Provide the (X, Y) coordinate of the cell's center where the given text is located.  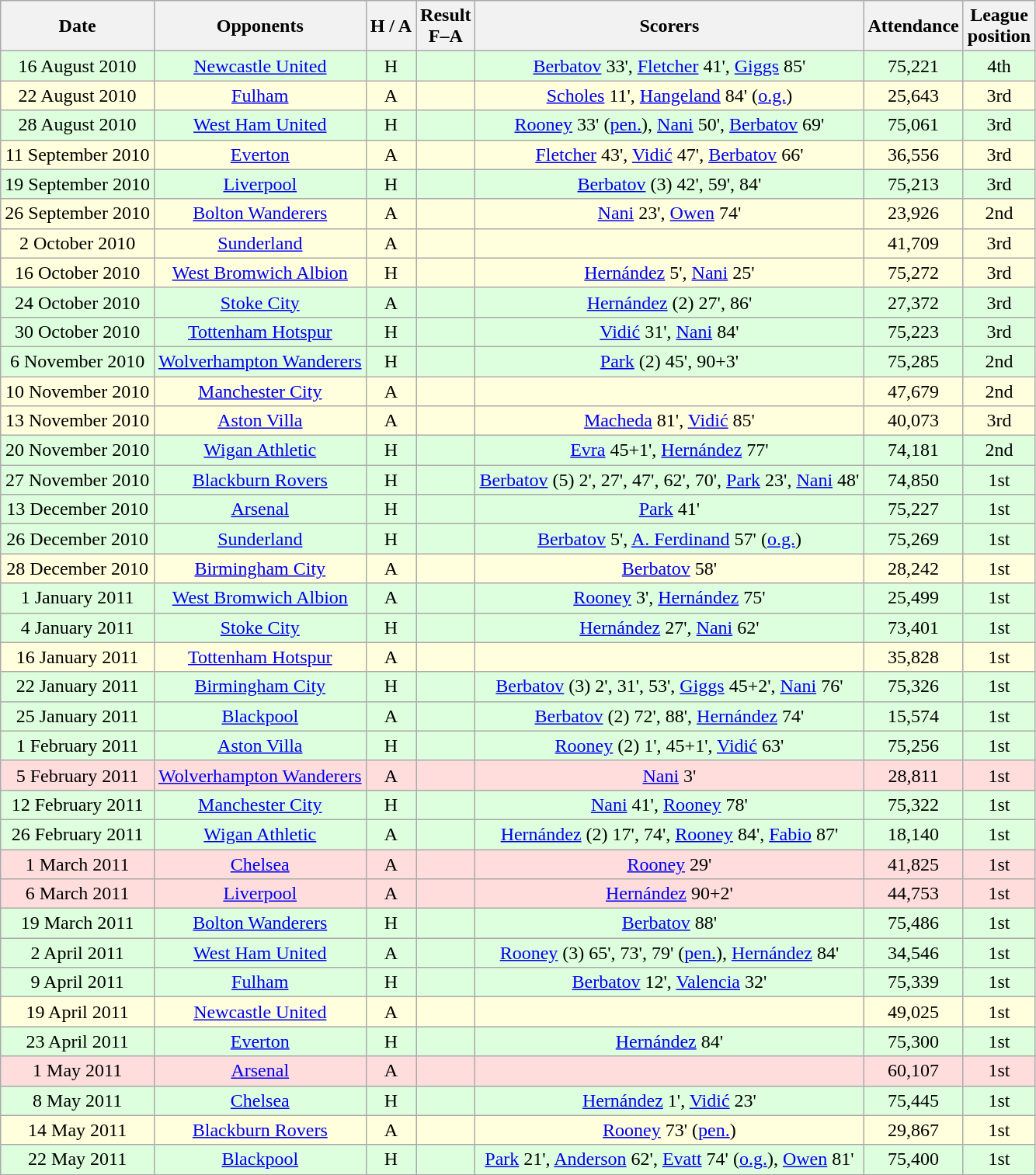
Attendance (913, 26)
47,679 (913, 391)
75,221 (913, 66)
26 September 2010 (78, 214)
75,227 (913, 509)
22 August 2010 (78, 96)
1 January 2011 (78, 598)
75,272 (913, 273)
22 January 2011 (78, 687)
Nani 23', Owen 74' (669, 214)
73,401 (913, 627)
9 April 2011 (78, 982)
75,300 (913, 1041)
Scholes 11', Hangeland 84' (o.g.) (669, 96)
Berbatov 88' (669, 923)
74,850 (913, 480)
19 April 2011 (78, 1012)
75,213 (913, 184)
40,073 (913, 421)
28,242 (913, 568)
19 March 2011 (78, 923)
35,828 (913, 657)
Berbatov (3) 2', 31', 53', Giggs 45+2', Nani 76' (669, 687)
74,181 (913, 450)
15,574 (913, 716)
75,326 (913, 687)
1 February 2011 (78, 746)
75,486 (913, 923)
Fletcher 43', Vidić 47', Berbatov 66' (669, 155)
16 January 2011 (78, 657)
26 December 2010 (78, 539)
12 February 2011 (78, 805)
Evra 45+1', Hernández 77' (669, 450)
Berbatov 5', A. Ferdinand 57' (o.g.) (669, 539)
Rooney 33' (pen.), Nani 50', Berbatov 69' (669, 125)
75,269 (913, 539)
49,025 (913, 1012)
11 September 2010 (78, 155)
41,825 (913, 864)
28 August 2010 (78, 125)
24 October 2010 (78, 302)
27,372 (913, 302)
75,339 (913, 982)
6 November 2010 (78, 361)
Berbatov 33', Fletcher 41', Giggs 85' (669, 66)
ResultF–A (446, 26)
75,445 (913, 1100)
41,709 (913, 243)
Hernández 1', Vidić 23' (669, 1100)
5 February 2011 (78, 775)
Berbatov 12', Valencia 32' (669, 982)
22 May 2011 (78, 1159)
75,400 (913, 1159)
Rooney (3) 65', 73', 79' (pen.), Hernández 84' (669, 953)
Nani 41', Rooney 78' (669, 805)
20 November 2010 (78, 450)
28 December 2010 (78, 568)
13 November 2010 (78, 421)
23,926 (913, 214)
25,643 (913, 96)
Hernández 90+2' (669, 894)
28,811 (913, 775)
14 May 2011 (78, 1130)
10 November 2010 (78, 391)
18,140 (913, 834)
Scorers (669, 26)
Nani 3' (669, 775)
25,499 (913, 598)
13 December 2010 (78, 509)
19 September 2010 (78, 184)
Rooney 73' (pen.) (669, 1130)
Park (2) 45', 90+3' (669, 361)
Berbatov (3) 42', 59', 84' (669, 184)
34,546 (913, 953)
6 March 2011 (78, 894)
60,107 (913, 1071)
2 October 2010 (78, 243)
Leagueposition (999, 26)
1 March 2011 (78, 864)
Opponents (259, 26)
Hernández (2) 17', 74', Rooney 84', Fabio 87' (669, 834)
Rooney 29' (669, 864)
Hernández 27', Nani 62' (669, 627)
27 November 2010 (78, 480)
29,867 (913, 1130)
Date (78, 26)
25 January 2011 (78, 716)
Hernández 84' (669, 1041)
Berbatov (5) 2', 27', 47', 62', 70', Park 23', Nani 48' (669, 480)
1 May 2011 (78, 1071)
Rooney (2) 1', 45+1', Vidić 63' (669, 746)
8 May 2011 (78, 1100)
Park 21', Anderson 62', Evatt 74' (o.g.), Owen 81' (669, 1159)
44,753 (913, 894)
75,322 (913, 805)
75,223 (913, 332)
Macheda 81', Vidić 85' (669, 421)
Park 41' (669, 509)
75,256 (913, 746)
16 October 2010 (78, 273)
4 January 2011 (78, 627)
23 April 2011 (78, 1041)
16 August 2010 (78, 66)
Berbatov 58' (669, 568)
Berbatov (2) 72', 88', Hernández 74' (669, 716)
75,061 (913, 125)
4th (999, 66)
Rooney 3', Hernández 75' (669, 598)
26 February 2011 (78, 834)
H / A (391, 26)
Hernández 5', Nani 25' (669, 273)
Vidić 31', Nani 84' (669, 332)
30 October 2010 (78, 332)
36,556 (913, 155)
2 April 2011 (78, 953)
75,285 (913, 361)
Hernández (2) 27', 86' (669, 302)
